Scan for the cell matching the given text and deliver its [X, Y] coordinate at center. 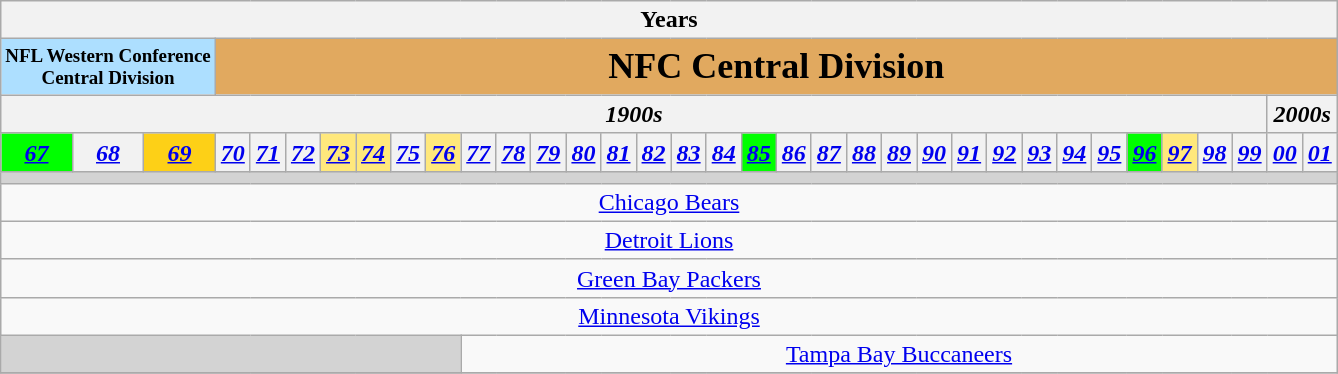
78 [514, 152]
92 [1004, 152]
98 [1214, 152]
87 [828, 152]
94 [1074, 152]
99 [1250, 152]
Tampa Bay Buccaneers [900, 354]
72 [302, 152]
74 [374, 152]
90 [934, 152]
68 [108, 152]
97 [1180, 152]
88 [864, 152]
96 [1144, 152]
82 [654, 152]
2000s [1302, 114]
67 [37, 152]
77 [478, 152]
84 [724, 152]
73 [338, 152]
89 [898, 152]
71 [268, 152]
NFL Western Conference Central Division [108, 67]
1900s [634, 114]
95 [1110, 152]
91 [970, 152]
75 [408, 152]
Chicago Bears [670, 202]
80 [584, 152]
NFC Central Division [776, 67]
69 [180, 152]
Years [670, 20]
93 [1040, 152]
Minnesota Vikings [670, 316]
85 [758, 152]
81 [618, 152]
00 [1284, 152]
Green Bay Packers [670, 278]
76 [444, 152]
79 [548, 152]
83 [688, 152]
70 [232, 152]
Detroit Lions [670, 240]
86 [794, 152]
01 [1320, 152]
